Search for the cell housing the specified text and yield its [x, y] center coordinate. 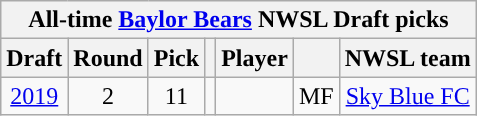
Pick [176, 58]
NWSL team [408, 58]
Round [108, 58]
2019 [34, 96]
All-time Baylor Bears NWSL Draft picks [238, 20]
MF [316, 96]
Draft [34, 58]
2 [108, 96]
11 [176, 96]
Sky Blue FC [408, 96]
Player [255, 58]
